Find where the given text appears and provide that cell's center as (X, Y) coordinate. 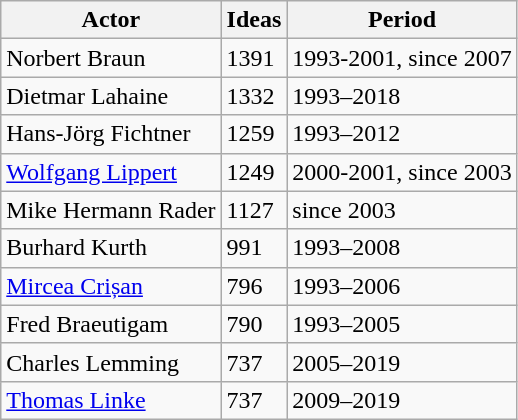
1993–2018 (402, 96)
Dietmar Lahaine (111, 96)
2000-2001, since 2003 (402, 172)
1259 (254, 134)
796 (254, 286)
Actor (111, 20)
1332 (254, 96)
Mike Hermann Rader (111, 210)
991 (254, 248)
1993–2012 (402, 134)
Burhard Kurth (111, 248)
1127 (254, 210)
2005–2019 (402, 362)
790 (254, 324)
1249 (254, 172)
Ideas (254, 20)
Period (402, 20)
1993–2008 (402, 248)
Wolfgang Lippert (111, 172)
2009–2019 (402, 400)
1993–2006 (402, 286)
Fred Braeutigam (111, 324)
Hans-Jörg Fichtner (111, 134)
since 2003 (402, 210)
1993–2005 (402, 324)
1391 (254, 58)
Norbert Braun (111, 58)
Charles Lemming (111, 362)
Mircea Crișan (111, 286)
1993-2001, since 2007 (402, 58)
Thomas Linke (111, 400)
